Pinpoint the cell where the given text exists, returning its (x, y) midpoint coordinate. 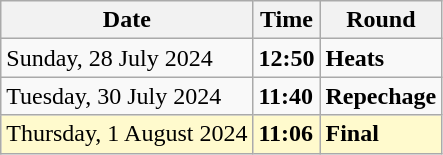
Date (127, 20)
12:50 (286, 58)
Heats (381, 58)
Time (286, 20)
Sunday, 28 July 2024 (127, 58)
Final (381, 134)
11:06 (286, 134)
11:40 (286, 96)
Repechage (381, 96)
Thursday, 1 August 2024 (127, 134)
Round (381, 20)
Tuesday, 30 July 2024 (127, 96)
